For the text-containing cell, return its midpoint in (x, y) coordinate format. 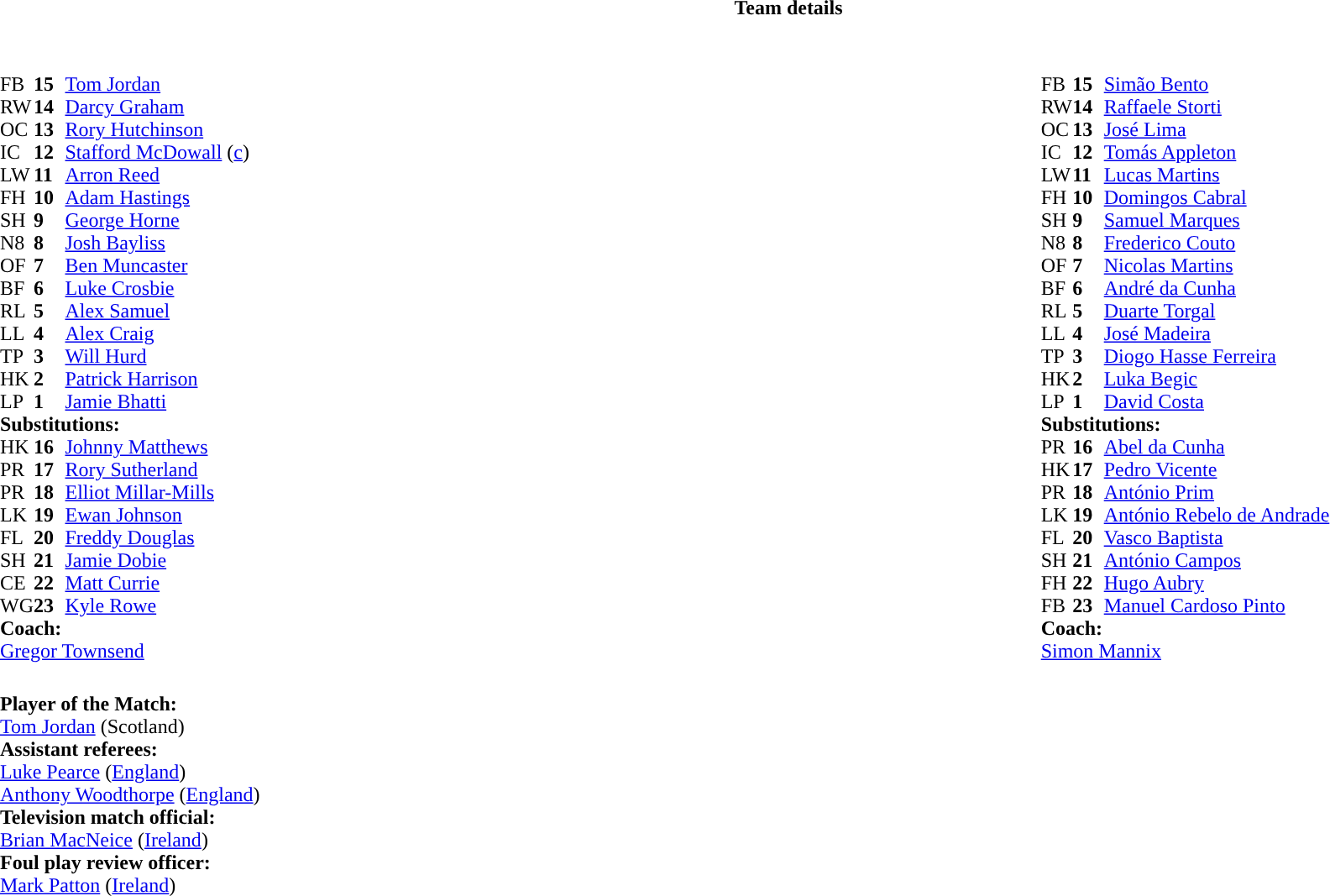
Rory Hutchinson (157, 129)
Rory Sutherland (157, 470)
Adam Hastings (157, 198)
Vasco Baptista (1217, 537)
Nicolas Martins (1217, 265)
Manuel Cardoso Pinto (1217, 606)
Ben Muncaster (157, 265)
Raffaele Storti (1217, 107)
António Campos (1217, 561)
Diogo Hasse Ferreira (1217, 356)
Tomás Appleton (1217, 153)
Freddy Douglas (157, 537)
José Lima (1217, 129)
Johnny Matthews (157, 447)
Frederico Couto (1217, 244)
Jamie Dobie (157, 561)
Darcy Graham (157, 107)
Simon Mannix (1186, 652)
Pedro Vicente (1217, 470)
Simão Bento (1217, 84)
Samuel Marques (1217, 220)
André da Cunha (1217, 289)
Patrick Harrison (157, 380)
Stafford McDowall (c) (157, 153)
Duarte Torgal (1217, 311)
Elliot Millar-Mills (157, 492)
Abel da Cunha (1217, 447)
George Horne (157, 220)
WG (17, 606)
Hugo Aubry (1217, 583)
José Madeira (1217, 334)
Ewan Johnson (157, 516)
Kyle Rowe (157, 606)
António Rebelo de Andrade (1217, 516)
Jamie Bhatti (157, 401)
CE (17, 583)
António Prim (1217, 492)
Alex Craig (157, 334)
Tom Jordan (157, 84)
Will Hurd (157, 356)
Josh Bayliss (157, 244)
Luke Crosbie (157, 289)
Alex Samuel (157, 311)
Arron Reed (157, 175)
Matt Currie (157, 583)
Lucas Martins (1217, 175)
Gregor Townsend (124, 652)
Domingos Cabral (1217, 198)
David Costa (1217, 401)
Luka Begic (1217, 380)
